Locate the cell with the specified text and output its (X, Y) center coordinate. 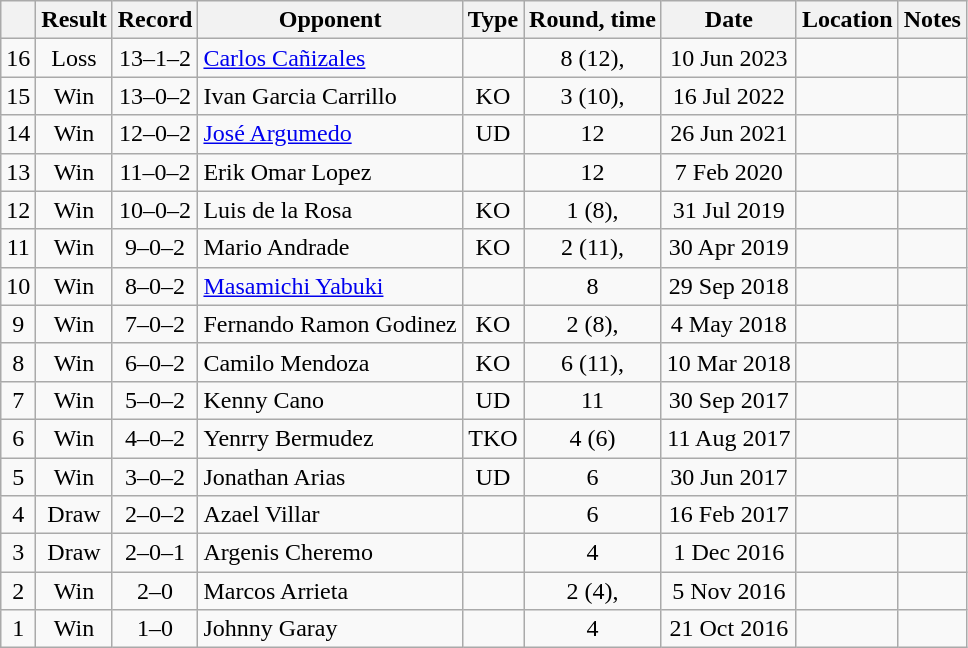
Loss (74, 58)
Luis de la Rosa (330, 210)
13–0–2 (155, 96)
2 (4), (593, 591)
9–0–2 (155, 248)
Erik Omar Lopez (330, 172)
3 (10), (593, 96)
13–1–2 (155, 58)
11–0–2 (155, 172)
10 Mar 2018 (728, 362)
6 (11), (593, 362)
4–0–2 (155, 438)
30 Sep 2017 (728, 400)
12–0–2 (155, 134)
4 May 2018 (728, 324)
2–0 (155, 591)
10–0–2 (155, 210)
7–0–2 (155, 324)
29 Sep 2018 (728, 286)
30 Apr 2019 (728, 248)
2 (8), (593, 324)
3–0–2 (155, 477)
Kenny Cano (330, 400)
TKO (492, 438)
Azael Villar (330, 515)
Opponent (330, 20)
José Argumedo (330, 134)
7 Feb 2020 (728, 172)
Johnny Garay (330, 629)
2 (18, 591)
Date (728, 20)
1 (8), (593, 210)
16 Jul 2022 (728, 96)
Camilo Mendoza (330, 362)
Location (847, 20)
31 Jul 2019 (728, 210)
8–0–2 (155, 286)
Fernando Ramon Godinez (330, 324)
Marcos Arrieta (330, 591)
Mario Andrade (330, 248)
10 (18, 286)
10 Jun 2023 (728, 58)
1 Dec 2016 (728, 553)
1–0 (155, 629)
Result (74, 20)
Round, time (593, 20)
Masamichi Yabuki (330, 286)
11 Aug 2017 (728, 438)
7 (18, 400)
16 Feb 2017 (728, 515)
Carlos Cañizales (330, 58)
Record (155, 20)
Notes (932, 20)
6–0–2 (155, 362)
Ivan Garcia Carrillo (330, 96)
Jonathan Arias (330, 477)
Argenis Cheremo (330, 553)
2–0–2 (155, 515)
2 (11), (593, 248)
26 Jun 2021 (728, 134)
3 (18, 553)
13 (18, 172)
Yenrry Bermudez (330, 438)
8 (12), (593, 58)
14 (18, 134)
5 Nov 2016 (728, 591)
16 (18, 58)
1 (18, 629)
9 (18, 324)
21 Oct 2016 (728, 629)
5 (18, 477)
2–0–1 (155, 553)
4 (6) (593, 438)
Type (492, 20)
30 Jun 2017 (728, 477)
5–0–2 (155, 400)
15 (18, 96)
